From the cell containing the given text, extract its center point as (x, y) coordinate. 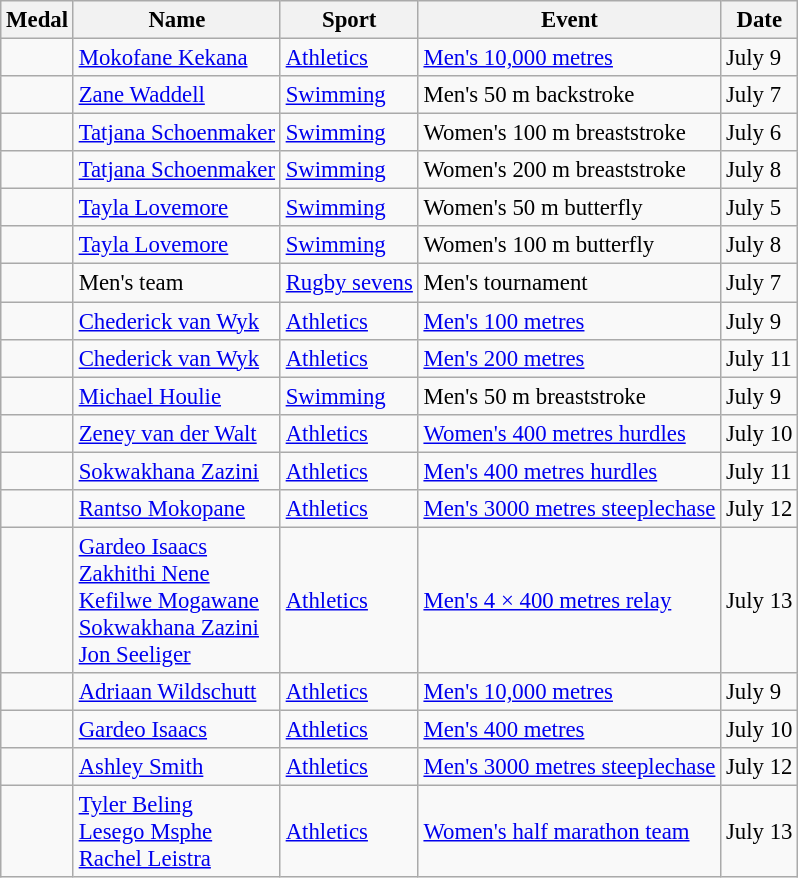
Men's tournament (570, 283)
Tyler Beling Lesego Msphe Rachel Leistra (176, 832)
Men's 400 metres hurdles (570, 471)
Sport (349, 20)
Gardeo Isaacs Zakhithi Nene Kefilwe Mogawane Sokwakhana Zazini Jon Seeliger (176, 600)
Women's 200 m breaststroke (570, 170)
Gardeo Isaacs (176, 729)
July 6 (760, 133)
Mokofane Kekana (176, 58)
Men's 200 metres (570, 358)
Event (570, 20)
Women's half marathon team (570, 832)
Zeney van der Walt (176, 433)
Adriaan Wildschutt (176, 692)
Women's 50 m butterfly (570, 208)
Women's 100 m butterfly (570, 245)
Date (760, 20)
Men's team (176, 283)
Men's 400 metres (570, 729)
Zane Waddell (176, 95)
Women's 100 m breaststroke (570, 133)
Men's 50 m breaststroke (570, 396)
Men's 50 m backstroke (570, 95)
Ashley Smith (176, 767)
July 5 (760, 208)
Men's 100 metres (570, 321)
Women's 400 metres hurdles (570, 433)
Michael Houlie (176, 396)
Medal (38, 20)
Rantso Mokopane (176, 509)
Name (176, 20)
Sokwakhana Zazini (176, 471)
Men's 4 × 400 metres relay (570, 600)
Rugby sevens (349, 283)
